Capture the cell that displays the provided text and extract its (X, Y) central coordinate. 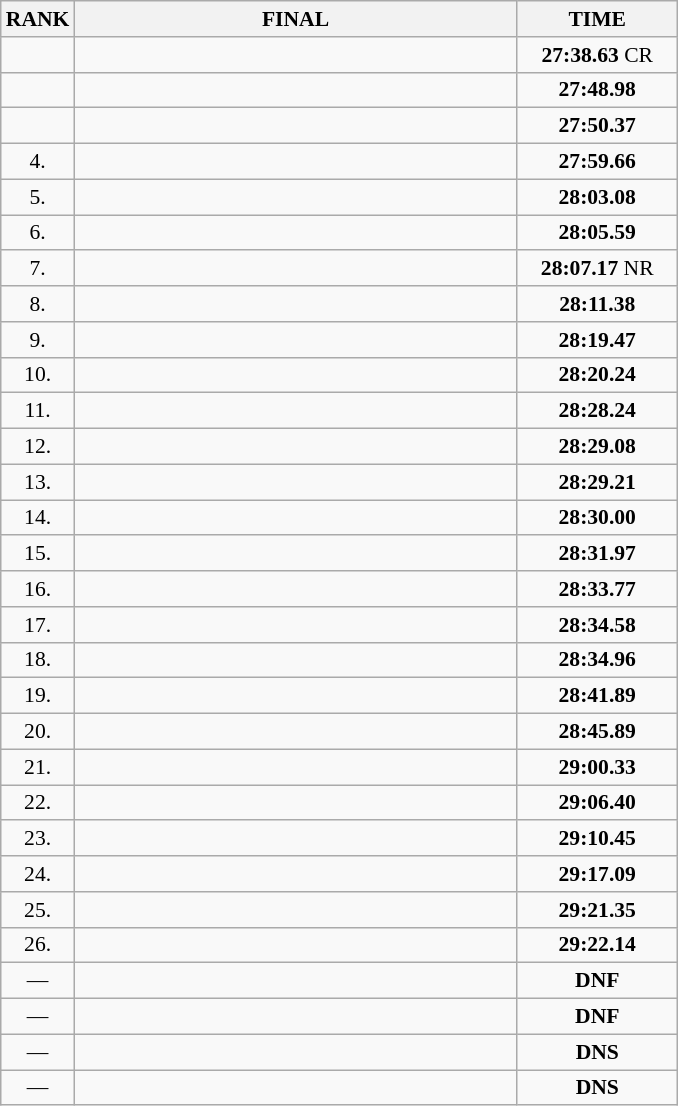
15. (38, 554)
28:29.08 (598, 447)
17. (38, 625)
28:20.24 (598, 375)
5. (38, 197)
29:21.35 (598, 910)
28:33.77 (598, 589)
25. (38, 910)
28:30.00 (598, 518)
29:00.33 (598, 767)
11. (38, 411)
27:38.63 CR (598, 55)
28:28.24 (598, 411)
14. (38, 518)
27:50.37 (598, 126)
4. (38, 162)
28:45.89 (598, 732)
8. (38, 304)
18. (38, 660)
16. (38, 589)
28:05.59 (598, 233)
28:29.21 (598, 482)
28:34.96 (598, 660)
20. (38, 732)
9. (38, 340)
13. (38, 482)
29:17.09 (598, 874)
28:19.47 (598, 340)
28:07.17 NR (598, 269)
28:31.97 (598, 554)
28:03.08 (598, 197)
27:48.98 (598, 90)
26. (38, 945)
12. (38, 447)
29:22.14 (598, 945)
28:41.89 (598, 696)
29:06.40 (598, 803)
7. (38, 269)
28:11.38 (598, 304)
27:59.66 (598, 162)
10. (38, 375)
6. (38, 233)
24. (38, 874)
29:10.45 (598, 839)
19. (38, 696)
23. (38, 839)
28:34.58 (598, 625)
22. (38, 803)
TIME (598, 19)
21. (38, 767)
FINAL (295, 19)
RANK (38, 19)
